Provide the [X, Y] coordinate of the cell's center where the given text is located.  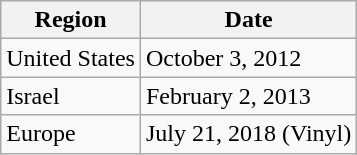
Region [71, 20]
Date [248, 20]
February 2, 2013 [248, 96]
October 3, 2012 [248, 58]
United States [71, 58]
Europe [71, 134]
July 21, 2018 (Vinyl) [248, 134]
Israel [71, 96]
